Find where the given text appears and provide that cell's center as (x, y) coordinate. 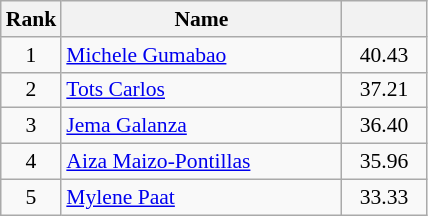
Mylene Paat (201, 197)
37.21 (384, 90)
35.96 (384, 162)
Aiza Maizo-Pontillas (201, 162)
33.33 (384, 197)
40.43 (384, 55)
5 (32, 197)
36.40 (384, 126)
Rank (32, 19)
2 (32, 90)
1 (32, 55)
Name (201, 19)
Tots Carlos (201, 90)
Jema Galanza (201, 126)
Michele Gumabao (201, 55)
4 (32, 162)
3 (32, 126)
